Locate the cell with the specified text and output its [x, y] center coordinate. 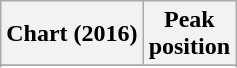
Peak position [189, 34]
Chart (2016) [72, 34]
